Provide the (X, Y) coordinate of the cell's center where the given text is located.  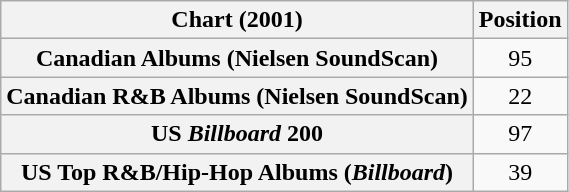
22 (520, 96)
Canadian Albums (Nielsen SoundScan) (238, 58)
Position (520, 20)
97 (520, 134)
Chart (2001) (238, 20)
95 (520, 58)
US Billboard 200 (238, 134)
39 (520, 172)
Canadian R&B Albums (Nielsen SoundScan) (238, 96)
US Top R&B/Hip-Hop Albums (Billboard) (238, 172)
